Pinpoint the cell where the given text exists, returning its (X, Y) midpoint coordinate. 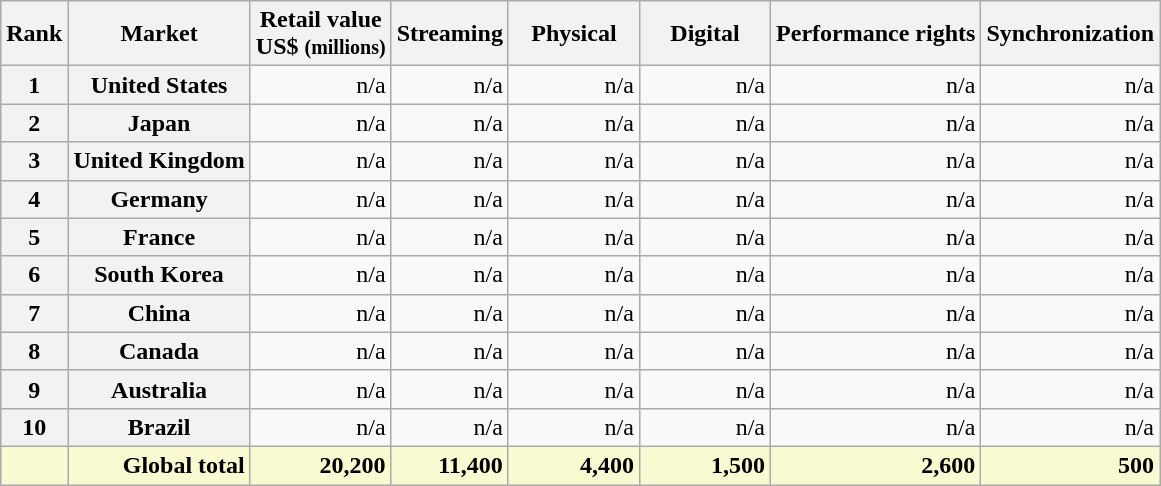
20,200 (320, 465)
Rank (34, 34)
Streaming (450, 34)
Japan (159, 123)
Market (159, 34)
5 (34, 237)
Physical (574, 34)
France (159, 237)
Retail valueUS$ (millions) (320, 34)
Germany (159, 199)
11,400 (450, 465)
3 (34, 161)
6 (34, 275)
2 (34, 123)
9 (34, 389)
Australia (159, 389)
Digital (704, 34)
South Korea (159, 275)
Synchronization (1070, 34)
Performance rights (876, 34)
1,500 (704, 465)
8 (34, 351)
United Kingdom (159, 161)
500 (1070, 465)
10 (34, 427)
7 (34, 313)
United States (159, 85)
China (159, 313)
4 (34, 199)
4,400 (574, 465)
2,600 (876, 465)
Canada (159, 351)
Global total (159, 465)
Brazil (159, 427)
1 (34, 85)
